From the cell containing the given text, extract its center point as (X, Y) coordinate. 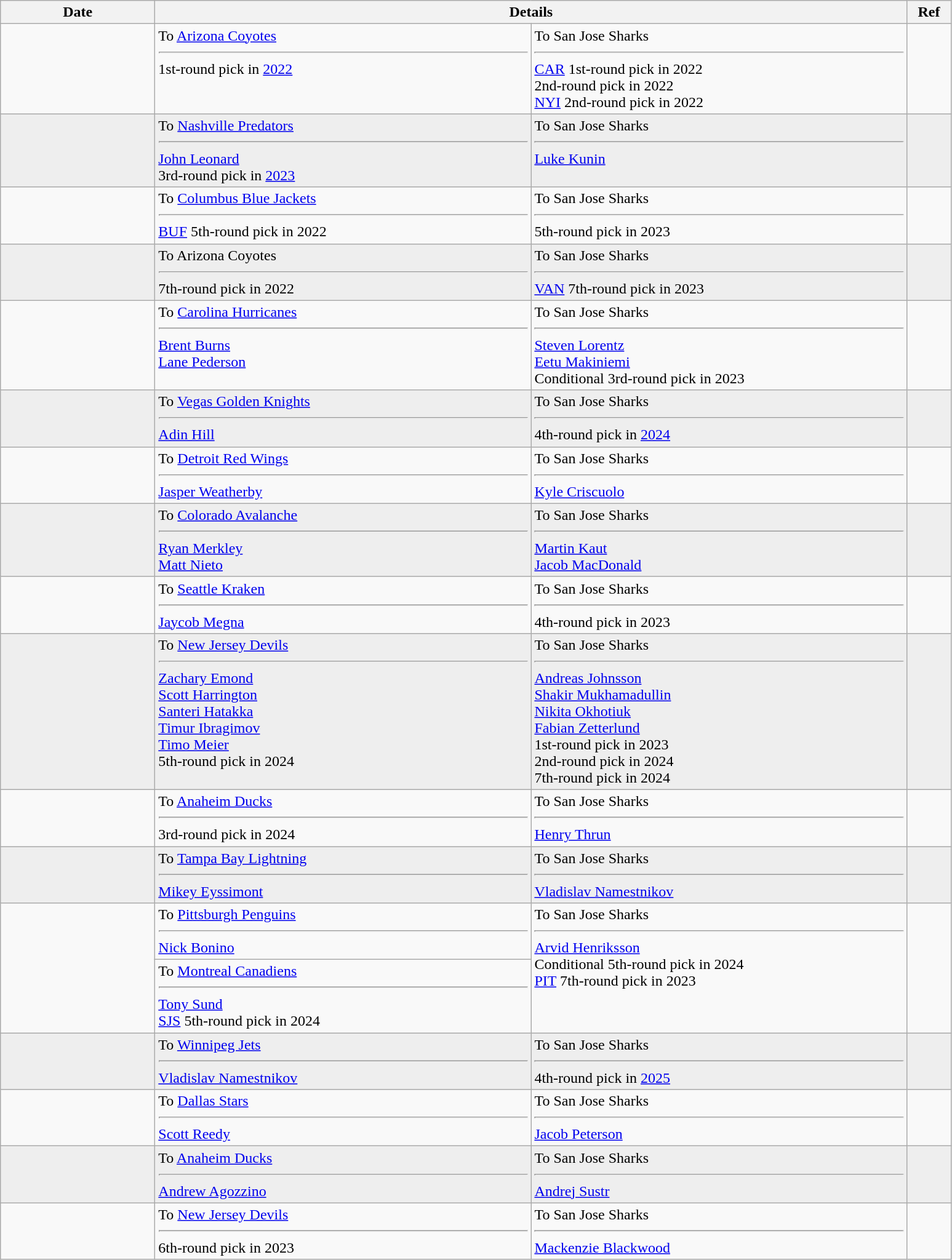
To San Jose SharksHenry Thrun (719, 818)
To New Jersey DevilsZachary EmondScott HarringtonSanteri HatakkaTimur IbragimovTimo Meier5th-round pick in 2024 (343, 711)
Ref (929, 12)
To Arizona Coyotes7th-round pick in 2022 (343, 272)
To San Jose Sharks4th-round pick in 2024 (719, 418)
To Montreal CanadiensTony SundSJS 5th-round pick in 2024 (343, 997)
To San Jose SharksArvid HenrikssonConditional 5th-round pick in 2024PIT 7th-round pick in 2023 (719, 968)
To San Jose Sharks4th-round pick in 2025 (719, 1061)
To Anaheim DucksAndrew Agozzino (343, 1174)
To Nashville PredatorsJohn Leonard3rd-round pick in 2023 (343, 150)
To San Jose SharksVladislav Namestnikov (719, 875)
To San Jose SharksSteven LorentzEetu MakiniemiConditional 3rd-round pick in 2023 (719, 345)
Date (78, 12)
To Detroit Red WingsJasper Weatherby (343, 475)
To San Jose SharksJacob Peterson (719, 1118)
To San Jose Sharks5th-round pick in 2023 (719, 215)
To San Jose SharksKyle Criscuolo (719, 475)
To Arizona Coyotes1st-round pick in 2022 (343, 69)
To Carolina HurricanesBrent BurnsLane Pederson (343, 345)
To Pittsburgh PenguinsNick Bonino (343, 931)
To New Jersey Devils6th-round pick in 2023 (343, 1231)
To Anaheim Ducks3rd-round pick in 2024 (343, 818)
To Columbus Blue JacketsBUF 5th-round pick in 2022 (343, 215)
To Winnipeg JetsVladislav Namestnikov (343, 1061)
To Colorado AvalancheRyan MerkleyMatt Nieto (343, 540)
Details (531, 12)
To San Jose Sharks4th-round pick in 2023 (719, 605)
To Vegas Golden KnightsAdin Hill (343, 418)
To Dallas StarsScott Reedy (343, 1118)
To San Jose SharksAndrej Sustr (719, 1174)
To San Jose SharksCAR 1st-round pick in 20222nd-round pick in 2022NYI 2nd-round pick in 2022 (719, 69)
To Tampa Bay LightningMikey Eyssimont (343, 875)
To San Jose SharksMartin KautJacob MacDonald (719, 540)
To San Jose SharksMackenzie Blackwood (719, 1231)
To San Jose SharksLuke Kunin (719, 150)
To San Jose SharksVAN 7th-round pick in 2023 (719, 272)
To Seattle KrakenJaycob Megna (343, 605)
